Return (x, y) of the center of cell containing provided text 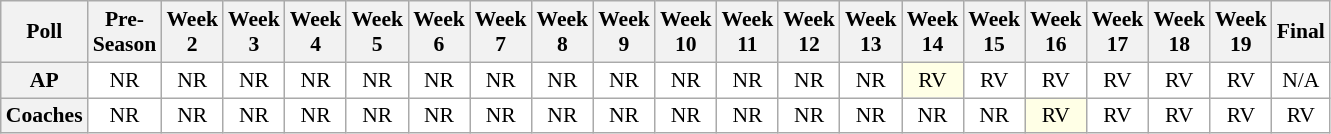
Week12 (809, 32)
Week16 (1056, 32)
Week7 (501, 32)
Week8 (562, 32)
Week18 (1179, 32)
Week2 (192, 32)
Week15 (994, 32)
Week10 (686, 32)
Week17 (1118, 32)
Final (1301, 32)
Week5 (377, 32)
Week3 (254, 32)
Week13 (871, 32)
Week14 (933, 32)
Poll (44, 32)
Week11 (748, 32)
Week6 (439, 32)
AP (44, 80)
Coaches (44, 116)
Week9 (624, 32)
Pre-Season (125, 32)
N/A (1301, 80)
Week19 (1241, 32)
Week4 (316, 32)
